Capture the cell that displays the provided text and extract its (X, Y) central coordinate. 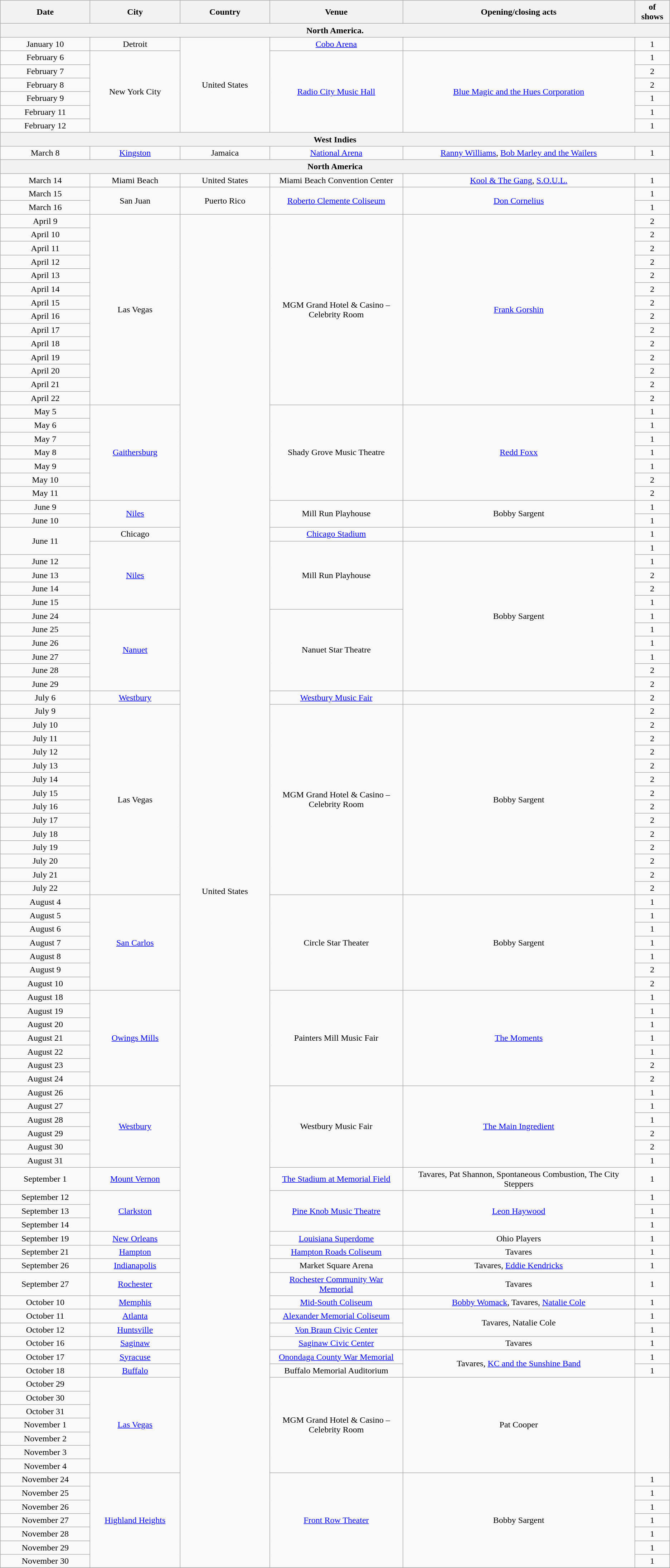
Kingston (135, 153)
April 11 (45, 248)
October 11 (45, 1316)
June 14 (45, 588)
October 17 (45, 1357)
Opening/closing acts (519, 12)
March 8 (45, 153)
April 18 (45, 343)
September 13 (45, 1211)
June 9 (45, 507)
Alexander Memorial Coliseum (336, 1316)
June 26 (45, 643)
West Indies (335, 139)
July 11 (45, 738)
Clarkston (135, 1211)
of shows (652, 12)
September 19 (45, 1238)
Bobby Womack, Tavares, Natalie Cole (519, 1303)
February 8 (45, 85)
November 27 (45, 1520)
Hampton Roads Coliseum (336, 1252)
New Orleans (135, 1238)
November 24 (45, 1479)
Chicago Stadium (336, 534)
Blue Magic and the Hues Corporation (519, 92)
Circle Star Theater (336, 943)
November 4 (45, 1466)
Frank Gorshin (519, 310)
February 12 (45, 126)
August 26 (45, 1093)
April 21 (45, 384)
May 8 (45, 453)
August 24 (45, 1079)
March 14 (45, 180)
July 18 (45, 834)
July 13 (45, 766)
February 6 (45, 58)
August 10 (45, 983)
Highland Heights (135, 1520)
April 13 (45, 275)
Ranny Williams, Bob Marley and the Wailers (519, 153)
April 12 (45, 262)
October 29 (45, 1384)
January 10 (45, 44)
Owings Mills (135, 1038)
June 15 (45, 602)
April 10 (45, 235)
September 21 (45, 1252)
June 24 (45, 616)
October 30 (45, 1398)
August 23 (45, 1065)
Market Square Arena (336, 1265)
February 9 (45, 98)
Miami Beach Convention Center (336, 180)
April 9 (45, 221)
September 12 (45, 1197)
July 12 (45, 752)
May 9 (45, 466)
Don Cornelius (519, 201)
Mount Vernon (135, 1179)
November 29 (45, 1548)
Louisiana Superdome (336, 1238)
October 12 (45, 1330)
Pine Knob Music Theatre (336, 1211)
August 29 (45, 1133)
May 11 (45, 493)
August 21 (45, 1038)
August 31 (45, 1161)
Kool & The Gang, S.O.U.L. (519, 180)
San Carlos (135, 943)
Saginaw Civic Center (336, 1343)
August 19 (45, 1011)
Gaithersburg (135, 453)
May 10 (45, 480)
Rochester (135, 1284)
July 9 (45, 711)
April 22 (45, 398)
Pat Cooper (519, 1425)
Jamaica (225, 153)
Venue (336, 12)
July 16 (45, 806)
Buffalo Memorial Auditorium (336, 1371)
Von Braun Civic Center (336, 1330)
The Stadium at Memorial Field (336, 1179)
Leon Haywood (519, 1211)
Painters Mill Music Fair (336, 1038)
October 18 (45, 1371)
March 16 (45, 207)
Saginaw (135, 1343)
North America (335, 166)
June 29 (45, 684)
November 2 (45, 1438)
San Juan (135, 201)
July 19 (45, 847)
May 7 (45, 439)
September 14 (45, 1225)
October 10 (45, 1303)
August 22 (45, 1051)
April 16 (45, 316)
Date (45, 12)
Redd Foxx (519, 453)
The Moments (519, 1038)
Miami Beach (135, 180)
August 27 (45, 1106)
November 1 (45, 1425)
Country (225, 12)
Tavares, KC and the Sunshine Band (519, 1364)
October 16 (45, 1343)
September 27 (45, 1284)
July 22 (45, 888)
Indianapolis (135, 1265)
August 30 (45, 1147)
February 11 (45, 112)
Rochester Community War Memorial (336, 1284)
November 28 (45, 1534)
City (135, 12)
Front Row Theater (336, 1520)
June 12 (45, 561)
Ohio Players (519, 1238)
August 4 (45, 902)
Hampton (135, 1252)
October 31 (45, 1411)
Detroit (135, 44)
July 20 (45, 861)
Nanuet (135, 650)
Shady Grove Music Theatre (336, 453)
Radio City Music Hall (336, 92)
April 19 (45, 357)
June 25 (45, 630)
August 18 (45, 997)
May 5 (45, 412)
Puerto Rico (225, 201)
July 17 (45, 820)
April 15 (45, 303)
Mid-South Coliseum (336, 1303)
Syracuse (135, 1357)
August 7 (45, 943)
June 13 (45, 575)
The Main Ingredient (519, 1127)
Chicago (135, 534)
August 6 (45, 929)
November 26 (45, 1506)
Tavares, Eddie Kendricks (519, 1265)
Roberto Clemente Coliseum (336, 201)
February 7 (45, 71)
Atlanta (135, 1316)
September 26 (45, 1265)
April 17 (45, 330)
New York City (135, 92)
June 10 (45, 521)
Onondaga County War Memorial (336, 1357)
August 8 (45, 956)
September 1 (45, 1179)
Memphis (135, 1303)
July 15 (45, 793)
May 6 (45, 425)
July 6 (45, 698)
June 27 (45, 657)
November 3 (45, 1452)
Tavares, Natalie Cole (519, 1323)
August 9 (45, 970)
Tavares, Pat Shannon, Spontaneous Combustion, The City Steppers (519, 1179)
November 30 (45, 1561)
July 14 (45, 779)
August 5 (45, 915)
March 15 (45, 194)
April 20 (45, 371)
National Arena (336, 153)
November 25 (45, 1493)
August 20 (45, 1024)
Buffalo (135, 1371)
June 28 (45, 670)
August 28 (45, 1120)
North America. (335, 30)
April 14 (45, 289)
Cobo Arena (336, 44)
June 11 (45, 541)
Nanuet Star Theatre (336, 650)
Huntsville (135, 1330)
July 21 (45, 875)
July 10 (45, 725)
